Pinpoint the cell where the given text exists, returning its [X, Y] midpoint coordinate. 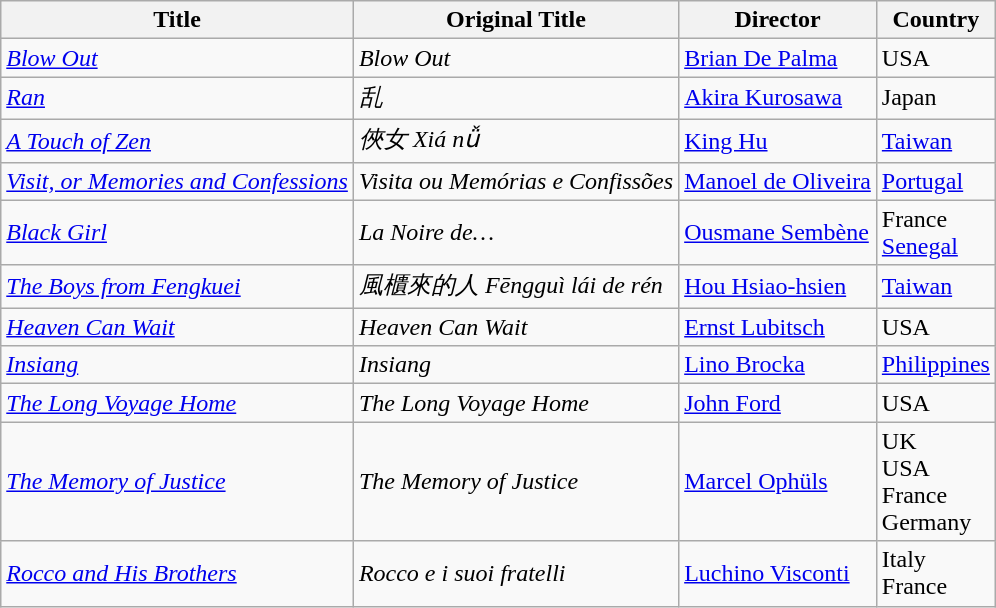
Akira Kurosawa [778, 98]
ItalyFrance [936, 574]
Visit, or Memories and Confessions [178, 181]
Rocco and His Brothers [178, 574]
Ousmane Sembène [778, 232]
The Boys from Fengkuei [178, 286]
La Noire de… [516, 232]
Black Girl [178, 232]
Country [936, 20]
Rocco e i suoi fratelli [516, 574]
風櫃來的人 Fēngguì lái de rén [516, 286]
Director [778, 20]
FranceSenegal [936, 232]
UKUSAFranceGermany [936, 482]
Philippines [936, 365]
Luchino Visconti [778, 574]
Original Title [516, 20]
Portugal [936, 181]
Hou Hsiao-hsien [778, 286]
A Touch of Zen [178, 140]
Lino Brocka [778, 365]
King Hu [778, 140]
乱 [516, 98]
Ernst Lubitsch [778, 327]
Ran [178, 98]
Title [178, 20]
Japan [936, 98]
俠女 Xiá nǚ [516, 140]
Marcel Ophüls [778, 482]
John Ford [778, 403]
Visita ou Memórias e Confissões [516, 181]
Brian De Palma [778, 58]
Manoel de Oliveira [778, 181]
